Scan for the cell matching the given text and deliver its (X, Y) coordinate at center. 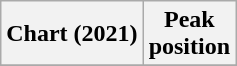
Chart (2021) (72, 34)
Peakposition (189, 34)
